Extract the (X, Y) coordinate from the center of the cell holding the provided text.  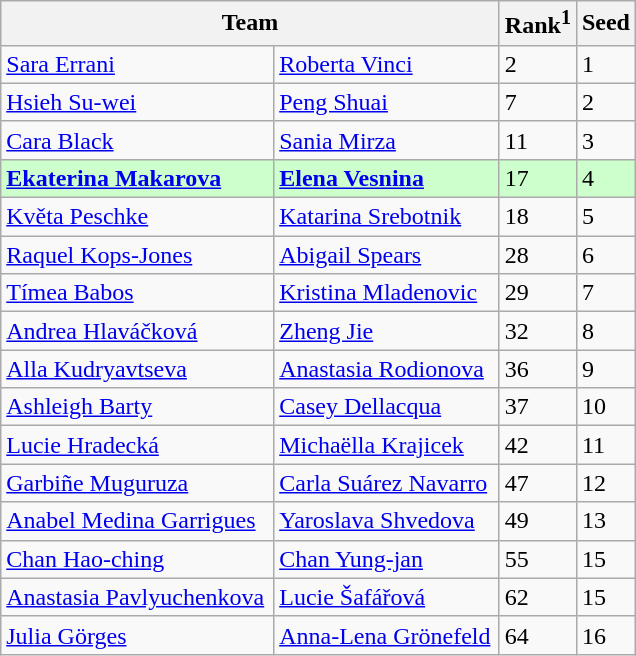
Garbiñe Muguruza (138, 483)
6 (606, 255)
Seed (606, 24)
Roberta Vinci (387, 64)
Kristina Mladenovic (387, 293)
Cara Black (138, 140)
32 (538, 331)
Julia Görges (138, 635)
Abigail Spears (387, 255)
Anastasia Pavlyuchenkova (138, 597)
29 (538, 293)
Zheng Jie (387, 331)
Lucie Šafářová (387, 597)
Michaëlla Krajicek (387, 445)
42 (538, 445)
Květa Peschke (138, 217)
Casey Dellacqua (387, 407)
28 (538, 255)
Carla Suárez Navarro (387, 483)
Elena Vesnina (387, 178)
49 (538, 521)
Chan Yung-jan (387, 559)
Anna-Lena Grönefeld (387, 635)
4 (606, 178)
18 (538, 217)
8 (606, 331)
Anastasia Rodionova (387, 369)
55 (538, 559)
Team (250, 24)
Ashleigh Barty (138, 407)
64 (538, 635)
47 (538, 483)
Lucie Hradecká (138, 445)
62 (538, 597)
Katarina Srebotnik (387, 217)
Hsieh Su-wei (138, 102)
5 (606, 217)
17 (538, 178)
3 (606, 140)
36 (538, 369)
9 (606, 369)
16 (606, 635)
Chan Hao-ching (138, 559)
Sania Mirza (387, 140)
10 (606, 407)
Raquel Kops-Jones (138, 255)
13 (606, 521)
Ekaterina Makarova (138, 178)
Peng Shuai (387, 102)
1 (606, 64)
Yaroslava Shvedova (387, 521)
12 (606, 483)
Anabel Medina Garrigues (138, 521)
Andrea Hlaváčková (138, 331)
37 (538, 407)
Tímea Babos (138, 293)
Rank1 (538, 24)
Sara Errani (138, 64)
Alla Kudryavtseva (138, 369)
